Extract the [X, Y] coordinate from the center of the cell holding the provided text.  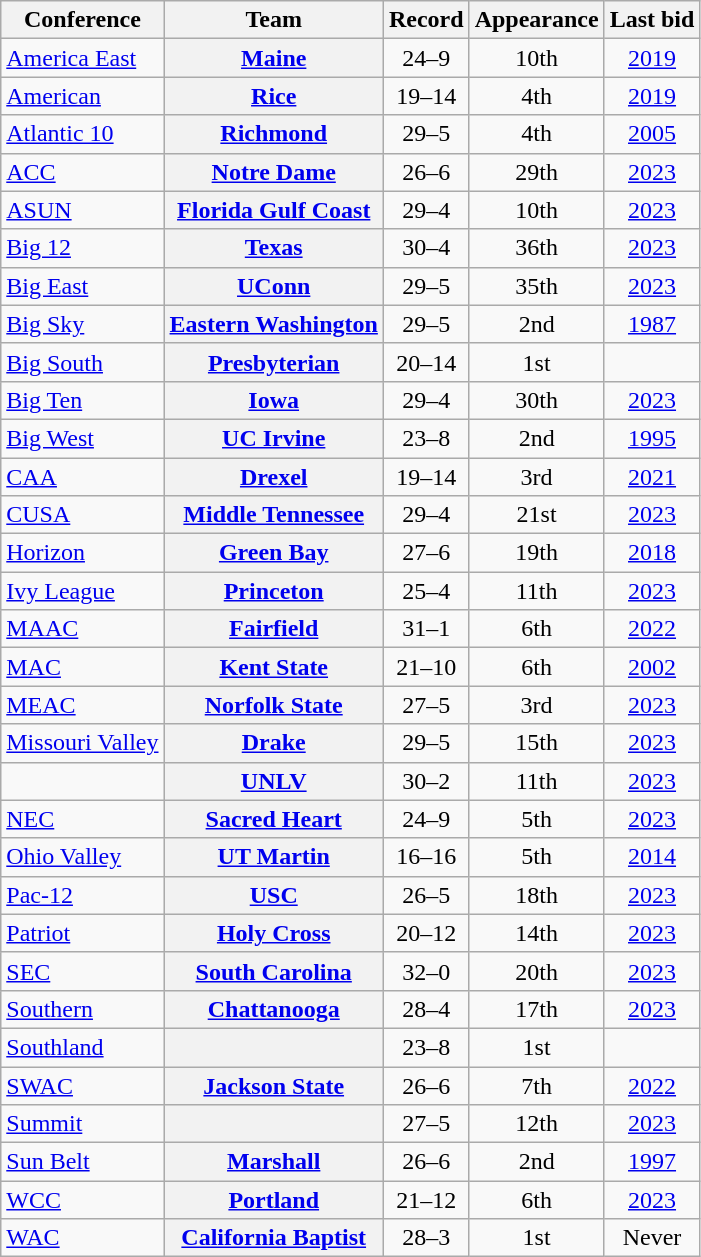
Chattanooga [274, 1009]
30th [536, 400]
Fairfield [274, 629]
Big South [82, 362]
1995 [652, 438]
American [82, 96]
MEAC [82, 705]
Eastern Washington [274, 324]
Big East [82, 286]
Horizon [82, 553]
Southland [82, 1047]
Ivy League [82, 591]
CUSA [82, 515]
Record [426, 20]
Missouri Valley [82, 743]
Big Sky [82, 324]
21–12 [426, 1200]
28–4 [426, 1009]
UConn [274, 286]
UT Martin [274, 857]
31–1 [426, 629]
20–14 [426, 362]
Big West [82, 438]
14th [536, 933]
28–3 [426, 1238]
2002 [652, 667]
Sun Belt [82, 1162]
20–12 [426, 933]
2021 [652, 477]
30–4 [426, 248]
19th [536, 553]
1997 [652, 1162]
MAAC [82, 629]
27–6 [426, 553]
Texas [274, 248]
NEC [82, 819]
2018 [652, 553]
Princeton [274, 591]
Rice [274, 96]
15th [536, 743]
Conference [82, 20]
Portland [274, 1200]
South Carolina [274, 971]
21st [536, 515]
2014 [652, 857]
21–10 [426, 667]
29th [536, 172]
Drake [274, 743]
Florida Gulf Coast [274, 210]
32–0 [426, 971]
Atlantic 10 [82, 134]
35th [536, 286]
SEC [82, 971]
ASUN [82, 210]
26–5 [426, 895]
California Baptist [274, 1238]
Ohio Valley [82, 857]
16–16 [426, 857]
17th [536, 1009]
WAC [82, 1238]
2005 [652, 134]
Holy Cross [274, 933]
WCC [82, 1200]
18th [536, 895]
Sacred Heart [274, 819]
Drexel [274, 477]
CAA [82, 477]
Richmond [274, 134]
Marshall [274, 1162]
Notre Dame [274, 172]
Kent State [274, 667]
SWAC [82, 1085]
Middle Tennessee [274, 515]
Last bid [652, 20]
Big 12 [82, 248]
20th [536, 971]
Big Ten [82, 400]
Never [652, 1238]
1987 [652, 324]
UC Irvine [274, 438]
Patriot [82, 933]
America East [82, 58]
USC [274, 895]
36th [536, 248]
12th [536, 1124]
UNLV [274, 781]
Norfolk State [274, 705]
Presbyterian [274, 362]
ACC [82, 172]
Jackson State [274, 1085]
7th [536, 1085]
Team [274, 20]
Iowa [274, 400]
25–4 [426, 591]
30–2 [426, 781]
Appearance [536, 20]
Southern [82, 1009]
Summit [82, 1124]
MAC [82, 667]
Pac-12 [82, 895]
Green Bay [274, 553]
Maine [274, 58]
